Find where the given text appears and provide that cell's center as (x, y) coordinate. 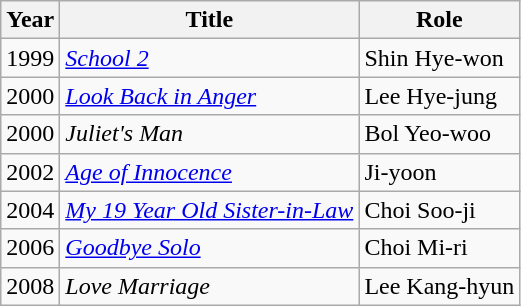
School 2 (210, 58)
Juliet's Man (210, 134)
Goodbye Solo (210, 248)
My 19 Year Old Sister-in-Law (210, 210)
1999 (30, 58)
2008 (30, 286)
2006 (30, 248)
Title (210, 20)
Age of Innocence (210, 172)
Ji-yoon (440, 172)
Choi Soo-ji (440, 210)
Role (440, 20)
2002 (30, 172)
Shin Hye-won (440, 58)
Love Marriage (210, 286)
Lee Kang-hyun (440, 286)
Lee Hye-jung (440, 96)
Look Back in Anger (210, 96)
2004 (30, 210)
Choi Mi-ri (440, 248)
Year (30, 20)
Bol Yeo-woo (440, 134)
